Provide the [X, Y] coordinate of the cell's center where the given text is located.  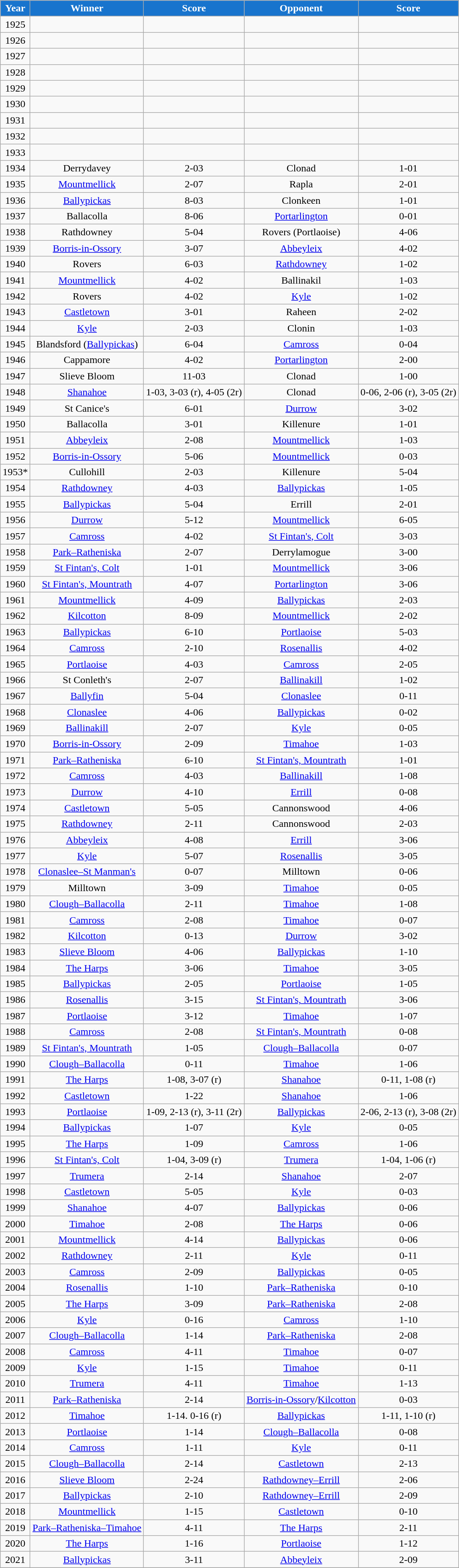
Rovers (Portlaoise) [301, 232]
2-13 [409, 1463]
St Canice's [87, 408]
1961 [15, 600]
1987 [15, 1016]
Clonin [301, 328]
Blandsford (Ballypickas) [87, 344]
Year [15, 8]
1931 [15, 120]
Derrylamogue [301, 552]
1938 [15, 232]
Raheen [301, 312]
3-03 [409, 536]
1-00 [409, 376]
1980 [15, 904]
1935 [15, 184]
1998 [15, 1192]
1937 [15, 216]
1940 [15, 264]
1936 [15, 200]
1943 [15, 312]
0-13 [194, 936]
1959 [15, 568]
1976 [15, 840]
8-06 [194, 216]
1930 [15, 104]
2002 [15, 1256]
1963 [15, 632]
St Conleth's [87, 680]
1950 [15, 424]
6-01 [194, 408]
4-14 [194, 1240]
0-16 [194, 1320]
1-14. 0-16 (r) [194, 1415]
1967 [15, 696]
1953* [15, 472]
5-07 [194, 856]
4-09 [194, 600]
1-03, 3-03 (r), 4-05 (2r) [194, 392]
1972 [15, 776]
1-22 [194, 1096]
2-06, 2-13 (r), 3-08 (2r) [409, 1112]
Winner [87, 8]
1-09, 2-13 (r), 3-11 (2r) [194, 1112]
2018 [15, 1512]
1948 [15, 392]
2006 [15, 1320]
1969 [15, 728]
Ballinakil [301, 280]
1968 [15, 712]
0-02 [409, 712]
1971 [15, 760]
0-04 [409, 344]
5-06 [194, 456]
1966 [15, 680]
1981 [15, 920]
1978 [15, 872]
1991 [15, 1080]
1960 [15, 584]
1955 [15, 504]
2021 [15, 1560]
5-03 [409, 632]
2003 [15, 1272]
2007 [15, 1336]
Clonaslee–St Manman's [87, 872]
1979 [15, 888]
1933 [15, 152]
1974 [15, 808]
1-04, 1-06 (r) [409, 1160]
2004 [15, 1288]
Derrydavey [87, 168]
Rapla [301, 184]
1-09 [194, 1144]
1954 [15, 488]
1939 [15, 248]
1956 [15, 520]
2016 [15, 1479]
1964 [15, 648]
1952 [15, 456]
2009 [15, 1368]
1985 [15, 984]
2000 [15, 1224]
1973 [15, 792]
3-00 [409, 552]
1925 [15, 24]
Cappamore [87, 360]
3-12 [194, 1016]
1-11, 1-10 (r) [409, 1415]
1957 [15, 536]
1951 [15, 440]
1945 [15, 344]
6-04 [194, 344]
8-03 [194, 200]
1984 [15, 968]
2015 [15, 1463]
4-10 [194, 792]
1986 [15, 1000]
2012 [15, 1415]
1946 [15, 360]
1-16 [194, 1544]
5-12 [194, 520]
1993 [15, 1112]
2008 [15, 1352]
1996 [15, 1160]
1994 [15, 1128]
1-04, 3-09 (r) [194, 1160]
1989 [15, 1048]
Cullohill [87, 472]
Opponent [301, 8]
1929 [15, 88]
1982 [15, 936]
Park–Ratheniska–Timahoe [87, 1528]
1962 [15, 616]
1958 [15, 552]
11-03 [194, 376]
2017 [15, 1496]
3-07 [194, 248]
4-08 [194, 840]
3-15 [194, 1000]
1970 [15, 744]
2-06 [409, 1479]
8-09 [194, 616]
2-00 [409, 360]
1-08, 3-07 (r) [194, 1080]
3-11 [194, 1560]
1990 [15, 1064]
1999 [15, 1208]
1942 [15, 296]
1928 [15, 72]
1926 [15, 40]
1941 [15, 280]
1944 [15, 328]
Borris-in-Ossory/Kilcotton [301, 1400]
Clonkeen [301, 200]
2010 [15, 1384]
1-11 [194, 1447]
1983 [15, 952]
6-05 [409, 520]
1-12 [409, 1544]
1992 [15, 1096]
2005 [15, 1304]
2019 [15, 1528]
1934 [15, 168]
2014 [15, 1447]
1988 [15, 1032]
1-13 [409, 1384]
1965 [15, 664]
Ballyfin [87, 696]
1975 [15, 824]
2-24 [194, 1479]
2011 [15, 1400]
1932 [15, 136]
2013 [15, 1431]
1995 [15, 1144]
6-03 [194, 264]
0-11, 1-08 (r) [409, 1080]
1927 [15, 56]
0-06, 2-06 (r), 3-05 (2r) [409, 392]
2020 [15, 1544]
1977 [15, 856]
0-01 [409, 216]
1997 [15, 1176]
1947 [15, 376]
1949 [15, 408]
2001 [15, 1240]
